Find where the given text appears and provide that cell's center as (X, Y) coordinate. 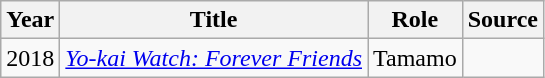
2018 (30, 58)
Role (416, 20)
Year (30, 20)
Tamamo (416, 58)
Title (214, 20)
Yo-kai Watch: Forever Friends (214, 58)
Source (502, 20)
